Capture the cell that displays the provided text and extract its [X, Y] central coordinate. 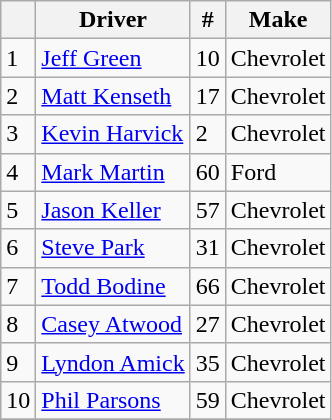
Make [278, 20]
31 [208, 248]
27 [208, 324]
6 [18, 248]
Lyndon Amick [113, 362]
Casey Atwood [113, 324]
4 [18, 172]
Steve Park [113, 248]
# [208, 20]
Jeff Green [113, 58]
7 [18, 286]
Kevin Harvick [113, 134]
3 [18, 134]
59 [208, 400]
Jason Keller [113, 210]
5 [18, 210]
17 [208, 96]
Ford [278, 172]
Todd Bodine [113, 286]
Mark Martin [113, 172]
1 [18, 58]
35 [208, 362]
66 [208, 286]
Driver [113, 20]
Matt Kenseth [113, 96]
60 [208, 172]
8 [18, 324]
9 [18, 362]
57 [208, 210]
Phil Parsons [113, 400]
